Output the [x, y] coordinate of the center of the cell containing the given text.  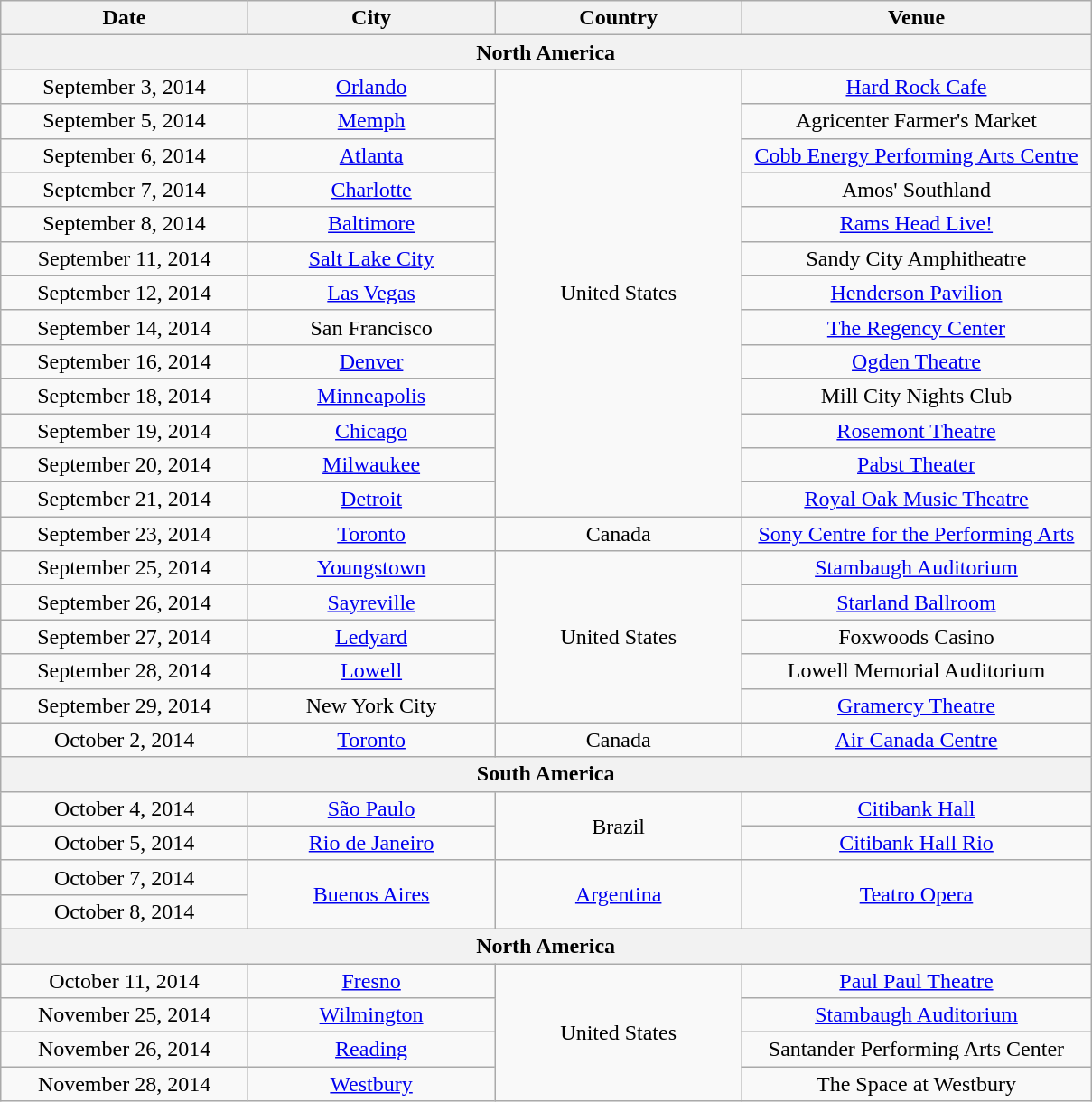
Salt Lake City [371, 258]
October 5, 2014 [125, 843]
Santander Performing Arts Center [916, 1050]
Royal Oak Music Theatre [916, 500]
Fresno [371, 980]
Cobb Energy Performing Arts Centre [916, 155]
October 4, 2014 [125, 808]
September 20, 2014 [125, 465]
November 28, 2014 [125, 1084]
September 25, 2014 [125, 568]
Las Vegas [371, 293]
Gramercy Theatre [916, 705]
Pabst Theater [916, 465]
Milwaukee [371, 465]
Memph [371, 121]
September 6, 2014 [125, 155]
Atlanta [371, 155]
September 8, 2014 [125, 224]
September 19, 2014 [125, 431]
September 28, 2014 [125, 671]
San Francisco [371, 327]
Country [619, 18]
Venue [916, 18]
Minneapolis [371, 396]
September 16, 2014 [125, 361]
Detroit [371, 500]
Ogden Theatre [916, 361]
Buenos Aires [371, 894]
Rio de Janeiro [371, 843]
Amos' Southland [916, 190]
Sony Centre for the Performing Arts [916, 534]
Youngstown [371, 568]
September 23, 2014 [125, 534]
Wilmington [371, 1015]
September 12, 2014 [125, 293]
September 27, 2014 [125, 637]
Reading [371, 1050]
September 5, 2014 [125, 121]
October 8, 2014 [125, 911]
Charlotte [371, 190]
Orlando [371, 87]
Citibank Hall [916, 808]
Henderson Pavilion [916, 293]
Denver [371, 361]
Argentina [619, 894]
The Regency Center [916, 327]
Baltimore [371, 224]
Hard Rock Cafe [916, 87]
September 21, 2014 [125, 500]
November 26, 2014 [125, 1050]
Rams Head Live! [916, 224]
The Space at Westbury [916, 1084]
Lowell [371, 671]
New York City [371, 705]
Teatro Opera [916, 894]
Starland Ballroom [916, 602]
Brazil [619, 826]
September 3, 2014 [125, 87]
September 29, 2014 [125, 705]
South America [546, 774]
Ledyard [371, 637]
October 11, 2014 [125, 980]
Lowell Memorial Auditorium [916, 671]
City [371, 18]
Sayreville [371, 602]
Paul Paul Theatre [916, 980]
September 14, 2014 [125, 327]
Air Canada Centre [916, 740]
Sandy City Amphitheatre [916, 258]
October 2, 2014 [125, 740]
Chicago [371, 431]
Mill City Nights Club [916, 396]
Agricenter Farmer's Market [916, 121]
September 26, 2014 [125, 602]
Citibank Hall Rio [916, 843]
September 7, 2014 [125, 190]
September 18, 2014 [125, 396]
São Paulo [371, 808]
Date [125, 18]
Westbury [371, 1084]
November 25, 2014 [125, 1015]
Foxwoods Casino [916, 637]
Rosemont Theatre [916, 431]
October 7, 2014 [125, 877]
September 11, 2014 [125, 258]
